Return [X, Y] of the center of cell containing provided text 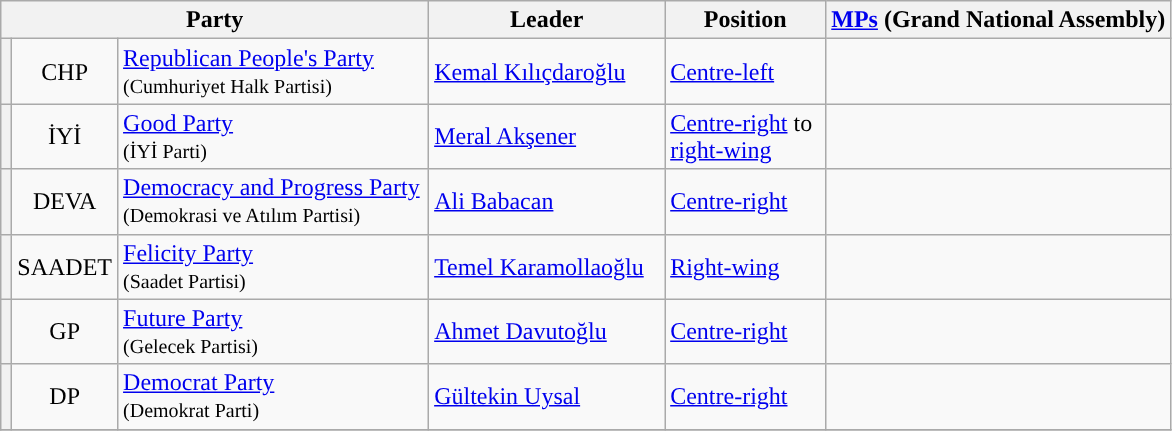
Republican People's Party(Cumhuriyet Halk Partisi) [274, 72]
Meral Akşener [547, 136]
Democracy and Progress Party(Demokrasi ve Atılım Partisi) [274, 202]
İYİ [65, 136]
Democrat Party(Demokrat Parti) [274, 396]
Ali Babacan [547, 202]
Gültekin Uysal [547, 396]
Ahmet Davutoğlu [547, 332]
DP [65, 396]
Party [215, 20]
Leader [547, 20]
GP [65, 332]
DEVA [65, 202]
Kemal Kılıçdaroğlu [547, 72]
Good Party(İYİ Parti) [274, 136]
Position [746, 20]
SAADET [65, 266]
Felicity Party(Saadet Partisi) [274, 266]
Temel Karamollaoğlu [547, 266]
Centre-right to right-wing [746, 136]
CHP [65, 72]
MPs (Grand National Assembly) [998, 20]
Right-wing [746, 266]
Centre-left [746, 72]
Future Party(Gelecek Partisi) [274, 332]
